Provide the (X, Y) coordinate of the cell's center where the given text is located.  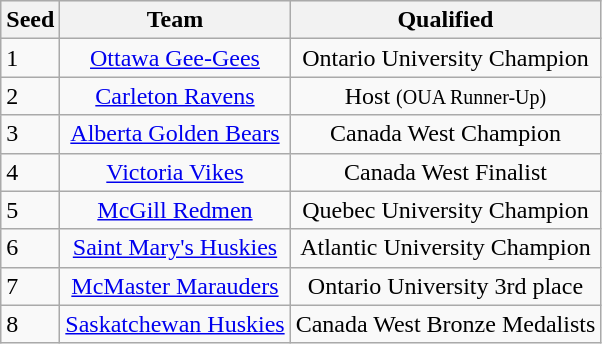
Carleton Ravens (175, 96)
7 (30, 286)
Ontario University Champion (446, 58)
Seed (30, 20)
Host (OUA Runner-Up) (446, 96)
McGill Redmen (175, 210)
Canada West Champion (446, 134)
Victoria Vikes (175, 172)
Ontario University 3rd place (446, 286)
8 (30, 324)
McMaster Marauders (175, 286)
Quebec University Champion (446, 210)
Qualified (446, 20)
5 (30, 210)
Canada West Bronze Medalists (446, 324)
Saskatchewan Huskies (175, 324)
2 (30, 96)
Team (175, 20)
4 (30, 172)
Atlantic University Champion (446, 248)
1 (30, 58)
6 (30, 248)
Canada West Finalist (446, 172)
Alberta Golden Bears (175, 134)
Ottawa Gee-Gees (175, 58)
3 (30, 134)
Saint Mary's Huskies (175, 248)
